Detect which cell encompasses the target text, then output its [x, y] center coordinate. 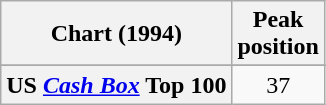
Chart (1994) [116, 34]
37 [278, 85]
Peakposition [278, 34]
US Cash Box Top 100 [116, 85]
